Return [X, Y] of the center of cell containing provided text 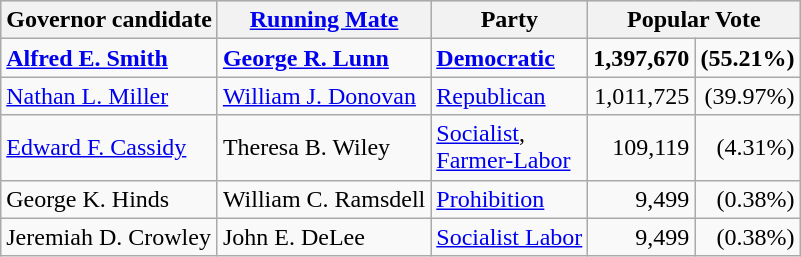
Alfred E. Smith [110, 58]
Party [510, 20]
1,011,725 [642, 96]
Socialist Labor [510, 237]
(55.21%) [748, 58]
Republican [510, 96]
Edward F. Cassidy [110, 148]
109,119 [642, 148]
William C. Ramsdell [324, 199]
Nathan L. Miller [110, 96]
George K. Hinds [110, 199]
Jeremiah D. Crowley [110, 237]
1,397,670 [642, 58]
George R. Lunn [324, 58]
Socialist,Farmer-Labor [510, 148]
Running Mate [324, 20]
(39.97%) [748, 96]
Governor candidate [110, 20]
(4.31%) [748, 148]
John E. DeLee [324, 237]
Prohibition [510, 199]
Theresa B. Wiley [324, 148]
William J. Donovan [324, 96]
Popular Vote [694, 20]
Democratic [510, 58]
